Return the (X, Y) coordinate for the center point of the cell that contains the specified text.  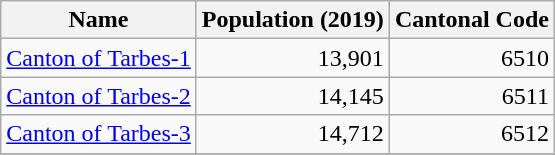
Name (99, 20)
Canton of Tarbes-2 (99, 96)
13,901 (292, 58)
14,712 (292, 134)
14,145 (292, 96)
6510 (472, 58)
6512 (472, 134)
Canton of Tarbes-3 (99, 134)
Canton of Tarbes-1 (99, 58)
6511 (472, 96)
Cantonal Code (472, 20)
Population (2019) (292, 20)
